Pinpoint the cell where the given text exists, returning its [x, y] midpoint coordinate. 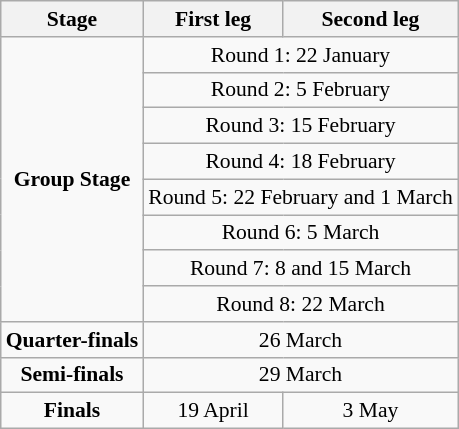
Finals [72, 411]
Quarter-finals [72, 340]
3 May [370, 411]
Round 2: 5 February [300, 90]
Round 7: 8 and 15 March [300, 269]
Stage [72, 19]
Semi-finals [72, 375]
Second leg [370, 19]
Round 4: 18 February [300, 162]
Round 8: 22 March [300, 304]
19 April [213, 411]
First leg [213, 19]
Round 5: 22 February and 1 March [300, 197]
Group Stage [72, 180]
Round 1: 22 January [300, 55]
Round 3: 15 February [300, 126]
29 March [300, 375]
Round 6: 5 March [300, 233]
26 March [300, 340]
